Return (X, Y) of the center of cell containing provided text 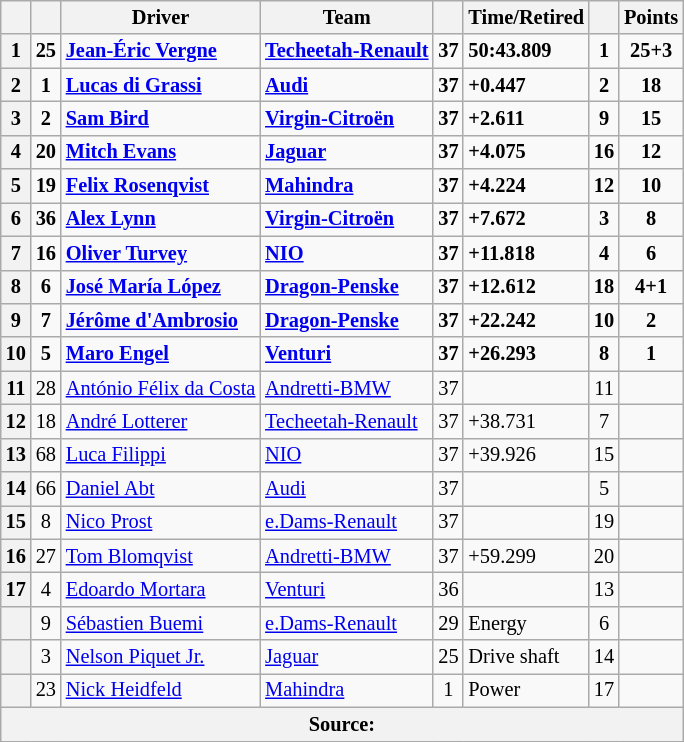
Power (526, 690)
+2.611 (526, 118)
+38.731 (526, 421)
Source: (342, 724)
Tom Blomqvist (160, 556)
+26.293 (526, 354)
Driver (160, 17)
+4.075 (526, 152)
Sébastien Buemi (160, 623)
+4.224 (526, 186)
Lucas di Grassi (160, 85)
Nick Heidfeld (160, 690)
Alex Lynn (160, 219)
Nico Prost (160, 522)
Mitch Evans (160, 152)
Nelson Piquet Jr. (160, 657)
4+1 (651, 287)
25+3 (651, 51)
66 (46, 489)
28 (46, 388)
Energy (526, 623)
Luca Filippi (160, 455)
Felix Rosenqvist (160, 186)
Jérôme d'Ambrosio (160, 320)
Jean-Éric Vergne (160, 51)
Team (346, 17)
+12.612 (526, 287)
Points (651, 17)
50:43.809 (526, 51)
+0.447 (526, 85)
+7.672 (526, 219)
Daniel Abt (160, 489)
André Lotterer (160, 421)
23 (46, 690)
José María López (160, 287)
+22.242 (526, 320)
29 (448, 623)
68 (46, 455)
Sam Bird (160, 118)
+11.818 (526, 253)
+59.299 (526, 556)
António Félix da Costa (160, 388)
Edoardo Mortara (160, 589)
+39.926 (526, 455)
Time/Retired (526, 17)
Drive shaft (526, 657)
Maro Engel (160, 354)
27 (46, 556)
Oliver Turvey (160, 253)
